Scan for the cell matching the given text and deliver its [x, y] coordinate at center. 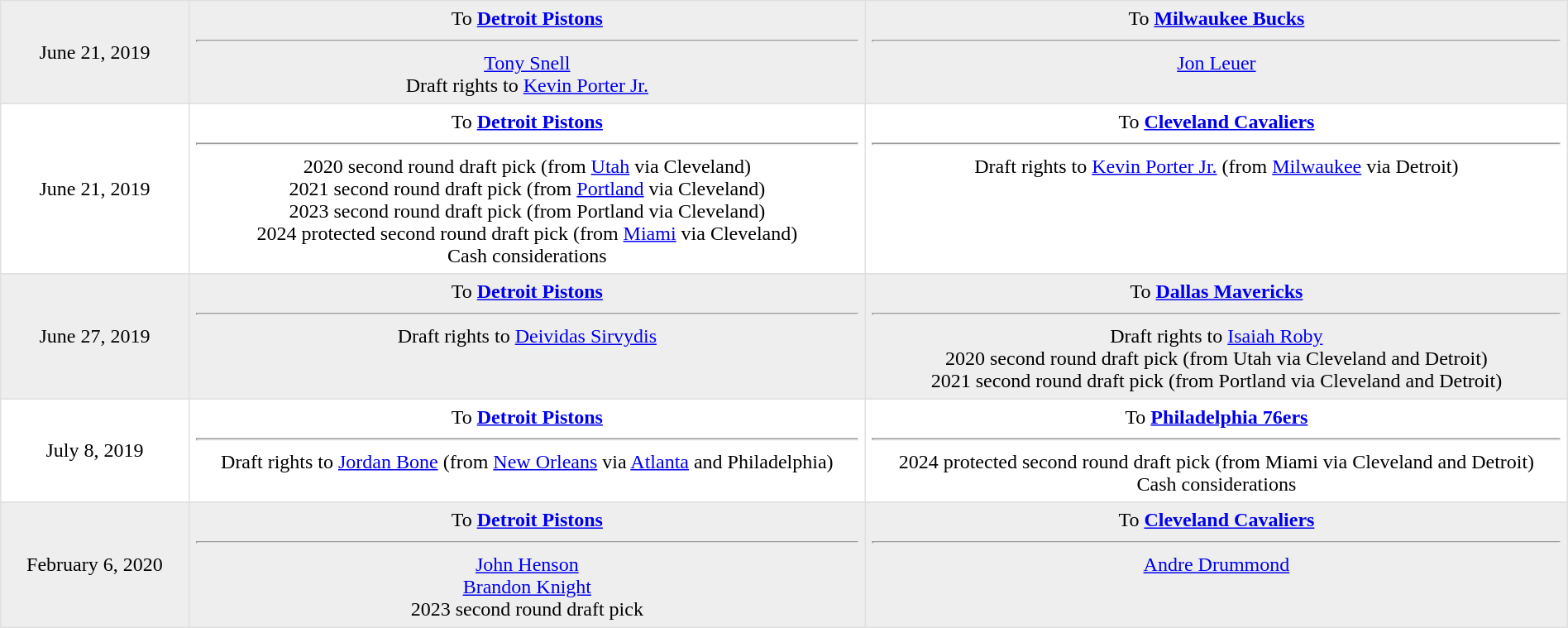
To Detroit PistonsDraft rights to Jordan Bone (from New Orleans via Atlanta and Philadelphia) [527, 450]
To Detroit PistonsDraft rights to Deividas Sirvydis [527, 337]
To Cleveland CavaliersAndre Drummond [1217, 565]
To Detroit PistonsJohn HensonBrandon Knight2023 second round draft pick [527, 565]
To Cleveland CavaliersDraft rights to Kevin Porter Jr. (from Milwaukee via Detroit) [1217, 189]
June 27, 2019 [94, 337]
To Milwaukee BucksJon Leuer [1217, 52]
To Detroit PistonsTony SnellDraft rights to Kevin Porter Jr. [527, 52]
To Philadelphia 76ers2024 protected second round draft pick (from Miami via Cleveland and Detroit)Cash considerations [1217, 450]
July 8, 2019 [94, 450]
February 6, 2020 [94, 565]
